Return the (X, Y) coordinate for the center point of the cell that contains the specified text.  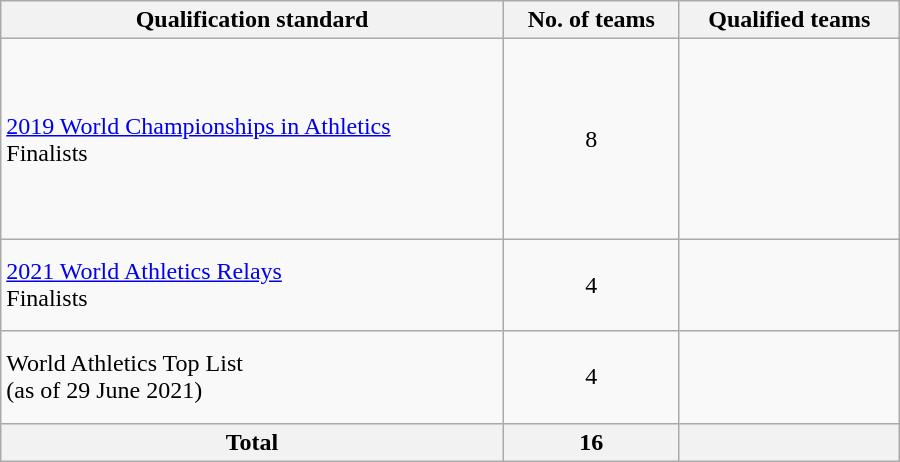
No. of teams (591, 20)
16 (591, 442)
8 (591, 139)
World Athletics Top List(as of 29 June 2021) (252, 377)
2021 World Athletics RelaysFinalists (252, 285)
Qualified teams (789, 20)
Qualification standard (252, 20)
Total (252, 442)
2019 World Championships in AthleticsFinalists (252, 139)
